Scan for the cell matching the given text and deliver its (X, Y) coordinate at center. 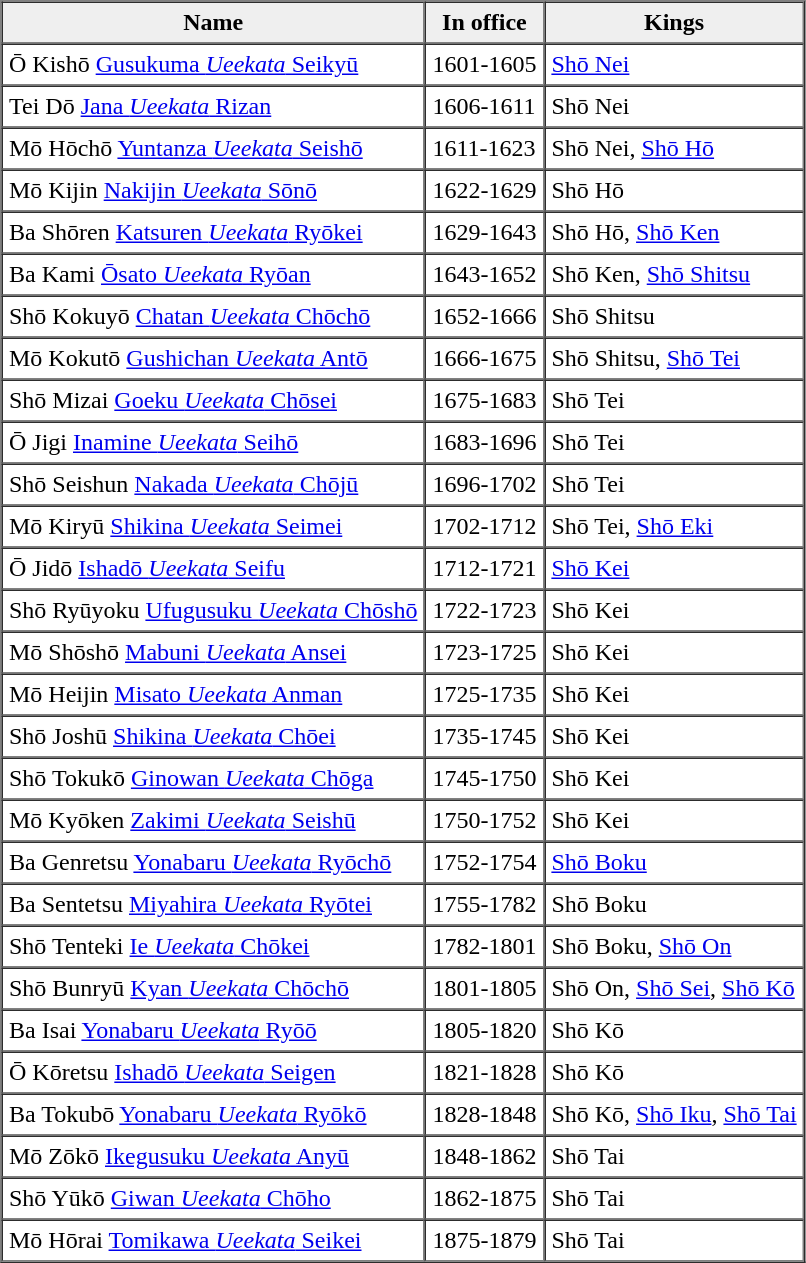
1725-1735 (484, 695)
Mō Heijin Misato Ueekata Anman (214, 695)
1821-1828 (484, 1073)
1801-1805 (484, 989)
1755-1782 (484, 905)
Ō Jidō Ishadō Ueekata Seifu (214, 569)
1643-1652 (484, 275)
1805-1820 (484, 1031)
Tei Dō Jana Ueekata Rizan (214, 107)
Shō Ken, Shō Shitsu (674, 275)
Mō Kyōken Zakimi Ueekata Seishū (214, 821)
Mō Kijin Nakijin Ueekata Sōnō (214, 191)
Ba Kami Ōsato Ueekata Ryōan (214, 275)
Name (214, 23)
1683-1696 (484, 443)
1828-1848 (484, 1115)
1782-1801 (484, 947)
Shō Ryūyoku Ufugusuku Ueekata Chōshō (214, 611)
Mō Hōchō Yuntanza Ueekata Seishō (214, 149)
Ō Kishō Gusukuma Ueekata Seikyū (214, 65)
Shō Joshū Shikina Ueekata Chōei (214, 737)
1735-1745 (484, 737)
1629-1643 (484, 233)
1611-1623 (484, 149)
Mō Kokutō Gushichan Ueekata Antō (214, 359)
1752-1754 (484, 863)
Shō Seishun Nakada Ueekata Chōjū (214, 485)
Shō Hō (674, 191)
1652-1666 (484, 317)
1675-1683 (484, 401)
1722-1723 (484, 611)
1606-1611 (484, 107)
Mō Hōrai Tomikawa Ueekata Seikei (214, 1241)
Ba Genretsu Yonabaru Ueekata Ryōchō (214, 863)
Ō Jigi Inamine Ueekata Seihō (214, 443)
Shō Yūkō Giwan Ueekata Chōho (214, 1199)
1723-1725 (484, 653)
Shō Hō, Shō Ken (674, 233)
1875-1879 (484, 1241)
1712-1721 (484, 569)
1696-1702 (484, 485)
Shō Kokuyō Chatan Ueekata Chōchō (214, 317)
Ba Shōren Katsuren Ueekata Ryōkei (214, 233)
Mō Zōkō Ikegusuku Ueekata Anyū (214, 1157)
Shō Tei, Shō Eki (674, 527)
Shō Kō, Shō Iku, Shō Tai (674, 1115)
1666-1675 (484, 359)
Shō Shitsu (674, 317)
Shō Bunryū Kyan Ueekata Chōchō (214, 989)
Shō On, Shō Sei, Shō Kō (674, 989)
Mō Kiryū Shikina Ueekata Seimei (214, 527)
Shō Tokukō Ginowan Ueekata Chōga (214, 779)
1745-1750 (484, 779)
In office (484, 23)
Shō Boku, Shō On (674, 947)
1601-1605 (484, 65)
Shō Nei, Shō Hō (674, 149)
Ō Kōretsu Ishadō Ueekata Seigen (214, 1073)
1848-1862 (484, 1157)
Ba Sentetsu Miyahira Ueekata Ryōtei (214, 905)
Ba Isai Yonabaru Ueekata Ryōō (214, 1031)
Ba Tokubō Yonabaru Ueekata Ryōkō (214, 1115)
Mō Shōshō Mabuni Ueekata Ansei (214, 653)
1622-1629 (484, 191)
1862-1875 (484, 1199)
Shō Mizai Goeku Ueekata Chōsei (214, 401)
1750-1752 (484, 821)
Kings (674, 23)
Shō Shitsu, Shō Tei (674, 359)
1702-1712 (484, 527)
Shō Tenteki Ie Ueekata Chōkei (214, 947)
